For the text-containing cell, return its midpoint in [x, y] coordinate format. 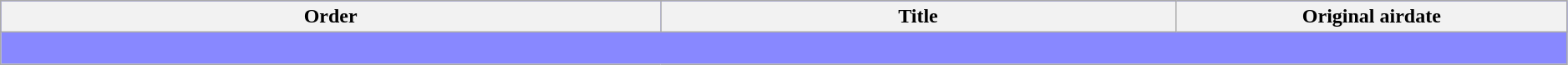
Order [331, 17]
Title [919, 17]
Original airdate [1372, 17]
